Provide the [x, y] coordinate of the cell's center where the given text is located.  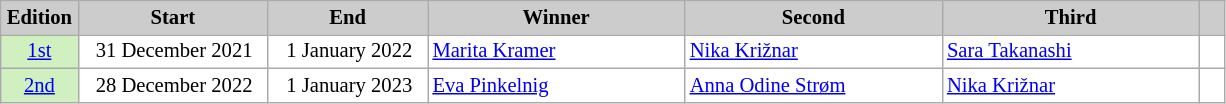
Marita Kramer [556, 51]
Edition [40, 17]
Sara Takanashi [1070, 51]
1 January 2022 [348, 51]
28 December 2022 [173, 85]
Start [173, 17]
Anna Odine Strøm [814, 85]
Third [1070, 17]
1st [40, 51]
1 January 2023 [348, 85]
End [348, 17]
2nd [40, 85]
31 December 2021 [173, 51]
Second [814, 17]
Eva Pinkelnig [556, 85]
Winner [556, 17]
